Pinpoint the cell where the given text exists, returning its (x, y) midpoint coordinate. 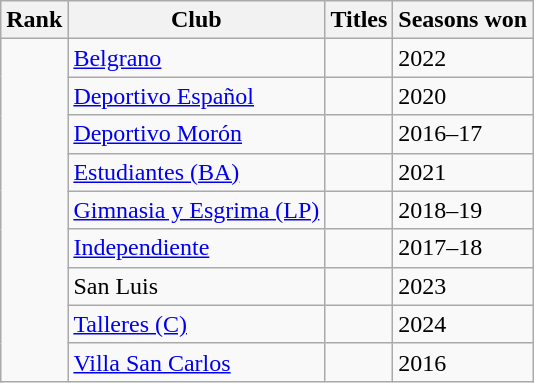
2020 (463, 96)
Seasons won (463, 20)
2017–18 (463, 248)
Villa San Carlos (196, 362)
2018–19 (463, 210)
Talleres (C) (196, 324)
Deportivo Morón (196, 134)
2016–17 (463, 134)
Belgrano (196, 58)
Titles (359, 20)
Independiente (196, 248)
2016 (463, 362)
2024 (463, 324)
San Luis (196, 286)
Club (196, 20)
Deportivo Español (196, 96)
2023 (463, 286)
Gimnasia y Esgrima (LP) (196, 210)
Estudiantes (BA) (196, 172)
2022 (463, 58)
Rank (34, 20)
2021 (463, 172)
